For the text-containing cell, return its midpoint in (X, Y) coordinate format. 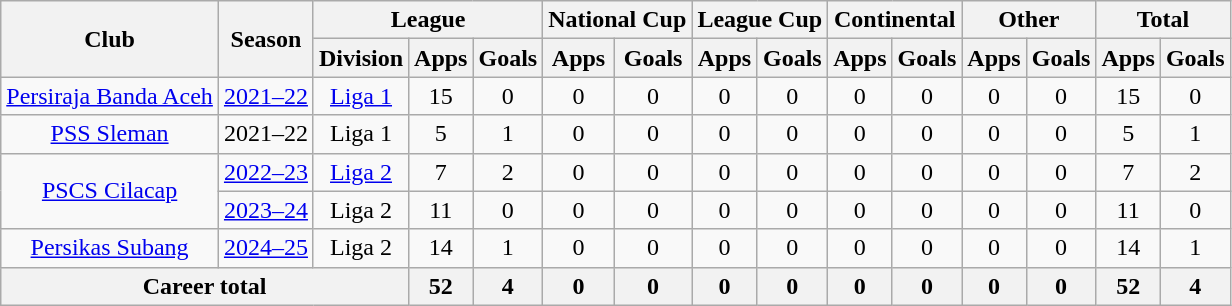
Persikas Subang (110, 248)
PSS Sleman (110, 134)
Other (1029, 20)
League (428, 20)
PSCS Cilacap (110, 191)
2023–24 (266, 210)
Continental (895, 20)
2024–25 (266, 248)
Club (110, 39)
Total (1163, 20)
Division (360, 58)
2022–23 (266, 172)
Season (266, 39)
League Cup (760, 20)
Persiraja Banda Aceh (110, 96)
National Cup (618, 20)
Career total (205, 286)
